Determine the [X, Y] coordinate at the center of the cell enclosing the given text.  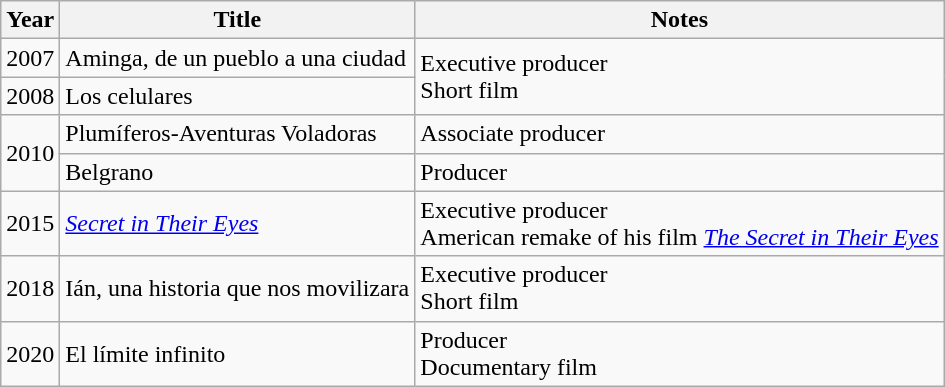
Producer [680, 172]
2018 [30, 288]
2010 [30, 153]
Title [238, 20]
2007 [30, 58]
Plumíferos-Aventuras Voladoras [238, 134]
Belgrano [238, 172]
El límite infinito [238, 354]
Year [30, 20]
2020 [30, 354]
Associate producer [680, 134]
ProducerDocumentary film [680, 354]
Aminga, de un pueblo a una ciudad [238, 58]
Executive producerAmerican remake of his film The Secret in Their Eyes [680, 224]
Ián, una historia que nos movilizara [238, 288]
Notes [680, 20]
2015 [30, 224]
Los celulares [238, 96]
2008 [30, 96]
Secret in Their Eyes [238, 224]
